Return [x, y] of the center of cell containing provided text 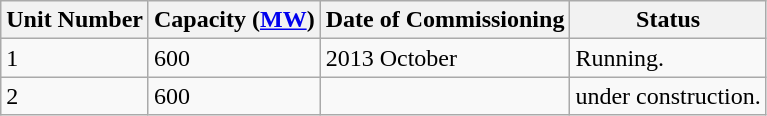
Capacity (MW) [234, 20]
1 [75, 58]
under construction. [668, 96]
2 [75, 96]
2013 October [445, 58]
Unit Number [75, 20]
Running. [668, 58]
Status [668, 20]
Date of Commissioning [445, 20]
